Return the [X, Y] coordinate for the center point of the cell that contains the specified text.  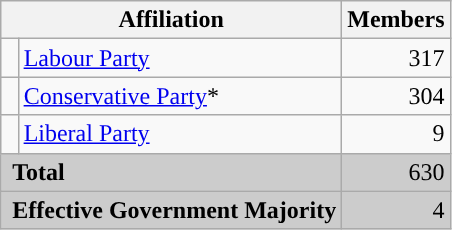
Affiliation [172, 20]
Total [172, 172]
9 [396, 134]
630 [396, 172]
304 [396, 96]
Members [396, 20]
Liberal Party [180, 134]
4 [396, 210]
Labour Party [180, 58]
Effective Government Majority [172, 210]
317 [396, 58]
Conservative Party* [180, 96]
